Identify which cell holds the provided text, then report its (X, Y) central coordinate. 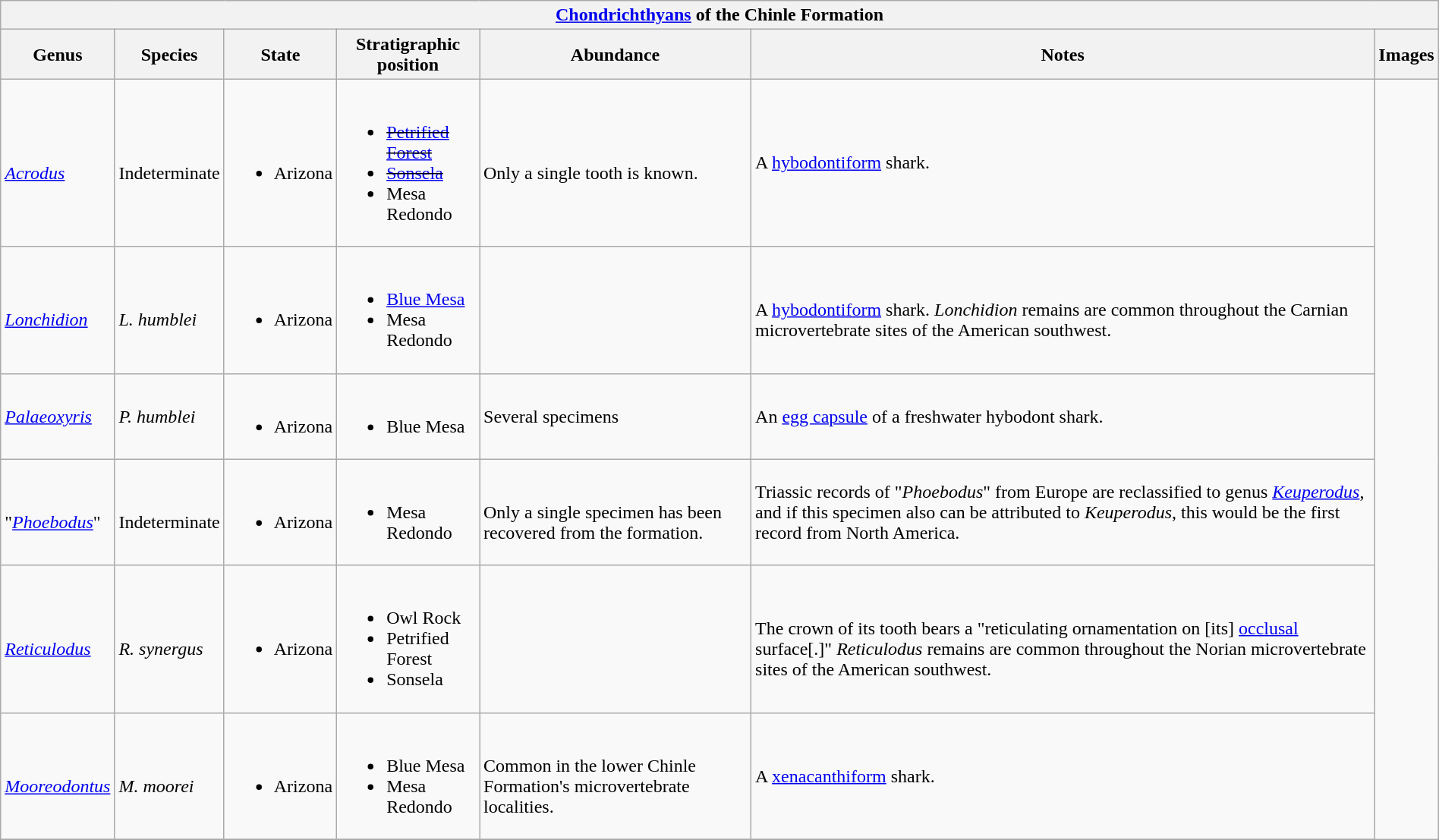
L. humblei (169, 310)
Genus (58, 55)
Acrodus (58, 162)
Palaeoxyris (58, 416)
Owl RockPetrified ForestSonsela (408, 639)
"Phoebodus" (58, 512)
A hybodontiform shark. (1063, 162)
Reticulodus (58, 639)
R. synergus (169, 639)
Common in the lower Chinle Formation's microvertebrate localities. (616, 776)
An egg capsule of a freshwater hybodont shark. (1063, 416)
Blue Mesa (408, 416)
Species (169, 55)
Petrified ForestSonselaMesa Redondo (408, 162)
Abundance (616, 55)
Chondrichthyans of the Chinle Formation (719, 15)
Only a single specimen has been recovered from the formation. (616, 512)
Stratigraphic position (408, 55)
Mesa Redondo (408, 512)
State (280, 55)
M. moorei (169, 776)
Several specimens (616, 416)
Only a single tooth is known. (616, 162)
A xenacanthiform shark. (1063, 776)
Notes (1063, 55)
A hybodontiform shark. Lonchidion remains are common throughout the Carnian microvertebrate sites of the American southwest. (1063, 310)
P. humblei (169, 416)
Lonchidion (58, 310)
Mooreodontus (58, 776)
Images (1406, 55)
